Extract the [X, Y] coordinate from the center of the cell holding the provided text.  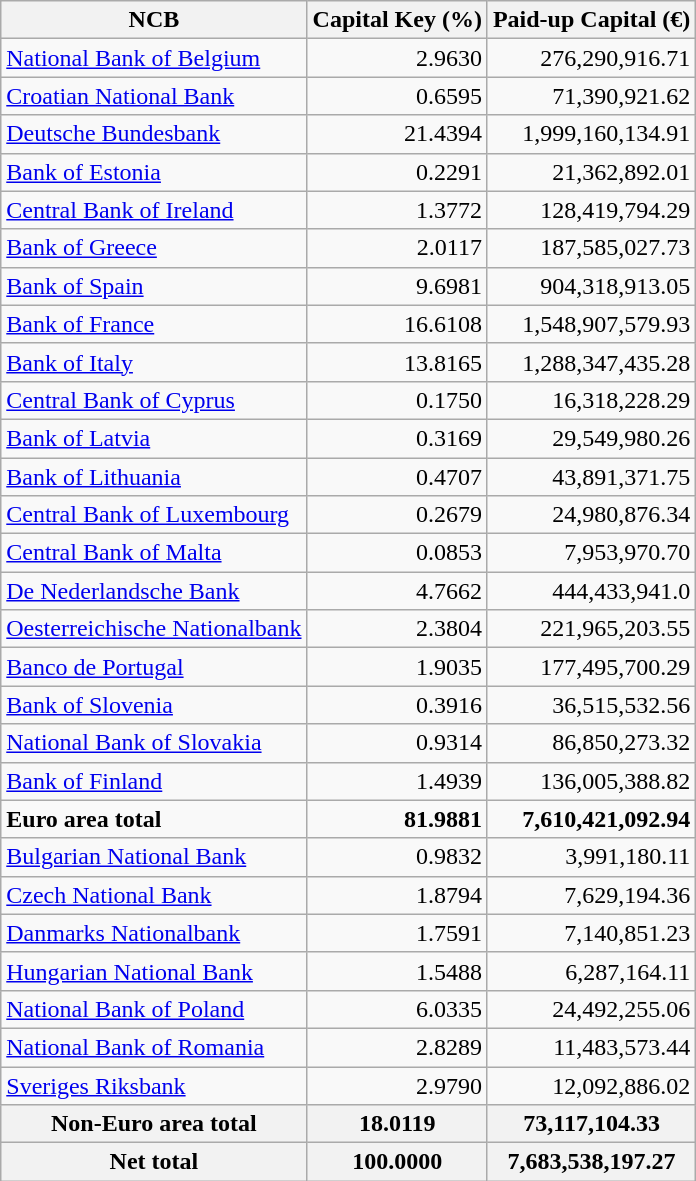
1.7591 [397, 933]
National Bank of Slovakia [154, 743]
0.6595 [397, 96]
Central Bank of Ireland [154, 210]
1,288,347,435.28 [591, 362]
0.2291 [397, 172]
18.0119 [397, 1124]
1.3772 [397, 210]
1,999,160,134.91 [591, 134]
Bank of Latvia [154, 438]
Danmarks Nationalbank [154, 933]
Capital Key (%) [397, 20]
2.8289 [397, 1047]
Banco de Portugal [154, 667]
29,549,980.26 [591, 438]
0.4707 [397, 477]
7,140,851.23 [591, 933]
2.3804 [397, 629]
National Bank of Poland [154, 1009]
0.3169 [397, 438]
71,390,921.62 [591, 96]
904,318,913.05 [591, 286]
1.4939 [397, 781]
136,005,388.82 [591, 781]
1.9035 [397, 667]
2.9630 [397, 58]
Hungarian National Bank [154, 971]
Central Bank of Cyprus [154, 400]
Bank of Finland [154, 781]
0.0853 [397, 553]
177,495,700.29 [591, 667]
Oesterreichische Nationalbank [154, 629]
4.7662 [397, 591]
Central Bank of Malta [154, 553]
Bank of Estonia [154, 172]
Euro area total [154, 819]
81.9881 [397, 819]
Bank of Greece [154, 248]
128,419,794.29 [591, 210]
National Bank of Belgium [154, 58]
11,483,573.44 [591, 1047]
National Bank of Romania [154, 1047]
9.6981 [397, 286]
43,891,371.75 [591, 477]
Bank of France [154, 324]
12,092,886.02 [591, 1085]
Deutsche Bundesbank [154, 134]
Bank of Spain [154, 286]
Net total [154, 1162]
221,965,203.55 [591, 629]
36,515,532.56 [591, 705]
7,683,538,197.27 [591, 1162]
0.2679 [397, 515]
0.1750 [397, 400]
Bank of Slovenia [154, 705]
16,318,228.29 [591, 400]
NCB [154, 20]
7,953,970.70 [591, 553]
7,610,421,092.94 [591, 819]
86,850,273.32 [591, 743]
21.4394 [397, 134]
21,362,892.01 [591, 172]
2.0117 [397, 248]
16.6108 [397, 324]
24,980,876.34 [591, 515]
Non-Euro area total [154, 1124]
73,117,104.33 [591, 1124]
24,492,255.06 [591, 1009]
13.8165 [397, 362]
1.8794 [397, 895]
1.5488 [397, 971]
0.9314 [397, 743]
0.9832 [397, 857]
6,287,164.11 [591, 971]
7,629,194.36 [591, 895]
Bank of Lithuania [154, 477]
3,991,180.11 [591, 857]
276,290,916.71 [591, 58]
Sveriges Riksbank [154, 1085]
De Nederlandsche Bank [154, 591]
444,433,941.0 [591, 591]
Central Bank of Luxembourg [154, 515]
Paid-up Capital (€) [591, 20]
Czech National Bank [154, 895]
187,585,027.73 [591, 248]
6.0335 [397, 1009]
0.3916 [397, 705]
1,548,907,579.93 [591, 324]
Croatian National Bank [154, 96]
Bulgarian National Bank [154, 857]
100.0000 [397, 1162]
Bank of Italy [154, 362]
2.9790 [397, 1085]
